Scan for the cell matching the given text and deliver its (X, Y) coordinate at center. 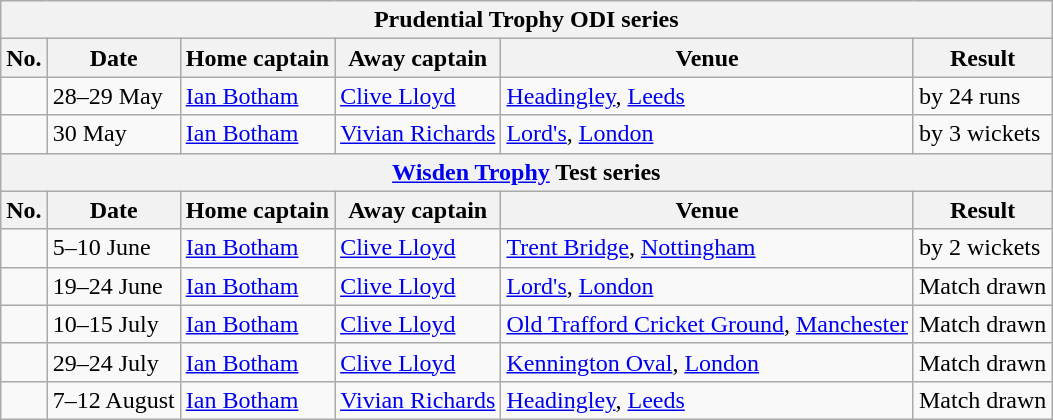
Kennington Oval, London (708, 362)
29–24 July (114, 362)
Old Trafford Cricket Ground, Manchester (708, 324)
5–10 June (114, 248)
Trent Bridge, Nottingham (708, 248)
by 24 runs (982, 96)
28–29 May (114, 96)
Wisden Trophy Test series (526, 172)
by 2 wickets (982, 248)
30 May (114, 134)
7–12 August (114, 400)
by 3 wickets (982, 134)
Prudential Trophy ODI series (526, 20)
19–24 June (114, 286)
10–15 July (114, 324)
